Locate the cell with the specified text and output its (x, y) center coordinate. 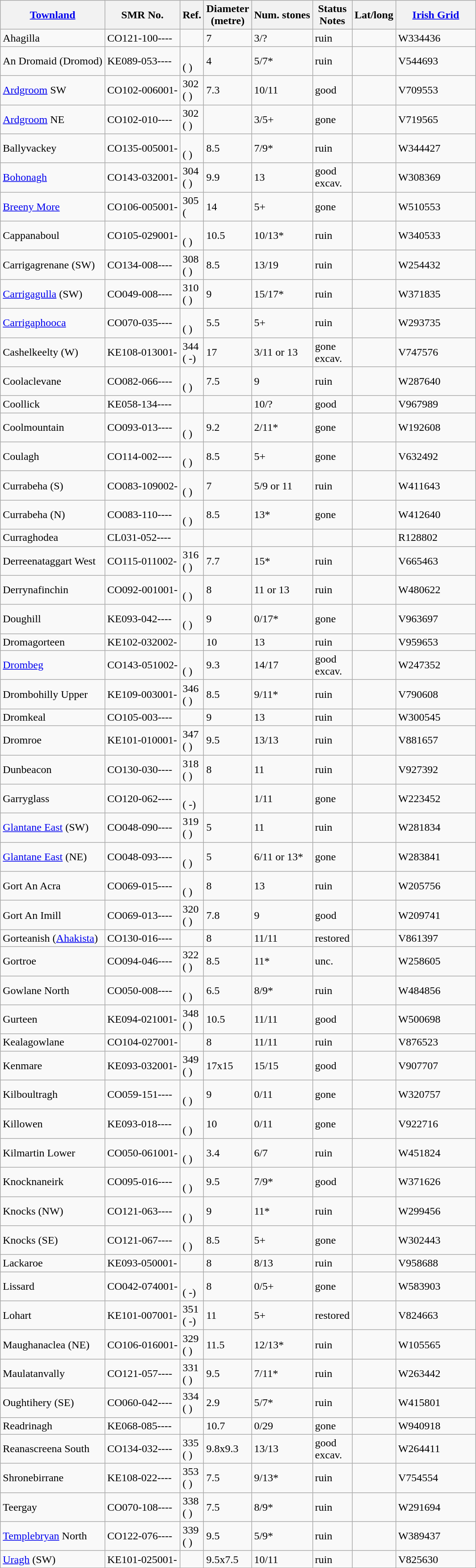
CO120-062---- (142, 799)
CO134-008---- (142, 265)
KE089-053---- (142, 61)
W500698 (435, 1019)
17x15 (228, 1066)
CO070-035---- (142, 323)
KE058-134---- (142, 404)
318 ( ) (192, 769)
Doughill (53, 619)
CO082-066---- (142, 381)
W209741 (435, 915)
V754554 (435, 1478)
W287640 (435, 381)
KE109-003001- (142, 694)
Ahagilla (53, 38)
W291694 (435, 1507)
KE108-013001- (142, 352)
Gortroe (53, 961)
Reanascreena South (53, 1449)
V825630 (435, 1559)
335 ( ) (192, 1449)
CO083-109002- (142, 486)
W451824 (435, 1152)
CO095-016---- (142, 1182)
14 (228, 207)
CO049-008---- (142, 293)
CO122-076---- (142, 1536)
Gowlane North (53, 990)
CO060-042---- (142, 1403)
CO102-006001- (142, 90)
V665463 (435, 561)
CO106-016001- (142, 1345)
Knocknaneirk (53, 1182)
W371626 (435, 1182)
344 ( -) (192, 352)
Derreenataggart West (53, 561)
7.8 (228, 915)
Breeny More (53, 207)
Killowen (53, 1124)
CO121-100---- (142, 38)
CO105-029001- (142, 235)
V907707 (435, 1066)
CO050-061001- (142, 1152)
15* (282, 561)
Dunbeacon (53, 769)
KE101-025001- (142, 1559)
Currabeha (S) (53, 486)
347 ( ) (192, 740)
W302443 (435, 1240)
V922716 (435, 1124)
13/19 (282, 265)
Num. stones (282, 15)
V790608 (435, 694)
11 or 13 (282, 590)
Bohonagh (53, 177)
W258605 (435, 961)
W264411 (435, 1449)
339 ( ) (192, 1536)
3/5+ (282, 119)
V881657 (435, 740)
CO143-051002- (142, 665)
Gurteen (53, 1019)
W480622 (435, 590)
Glantane East (NE) (53, 857)
W300545 (435, 717)
319 ( ) (192, 828)
V958688 (435, 1263)
6.5 (228, 990)
Carrigagulla (SW) (53, 293)
Kenmare (53, 1066)
12/13* (282, 1345)
W371835 (435, 293)
7.7 (228, 561)
unc. (332, 961)
Coolaclevane (53, 381)
15/15 (282, 1066)
5/9 or 11 (282, 486)
Garryglass (53, 799)
Lissard (53, 1287)
Cappanaboul (53, 235)
StatusNotes (332, 15)
9.8x9.3 (228, 1449)
W389437 (435, 1536)
V959653 (435, 642)
Knocks (SE) (53, 1240)
CO121-063---- (142, 1211)
CO104-027001- (142, 1042)
14/17 (282, 665)
Readrinagh (53, 1426)
305 ( (192, 207)
9.5x7.5 (228, 1559)
W281834 (435, 828)
W283841 (435, 857)
Lackaroe (53, 1263)
322 ( ) (192, 961)
CO115-011002- (142, 561)
2/11* (282, 428)
KE093-042---- (142, 619)
CO059-151---- (142, 1094)
W940918 (435, 1426)
334 ( ) (192, 1403)
Curraghodea (53, 538)
CO121-057---- (142, 1373)
10/? (282, 404)
Coulagh (53, 456)
8/13 (282, 1263)
6/11 or 13* (282, 857)
W484856 (435, 990)
10/13* (282, 235)
KE093-032001- (142, 1066)
351 ( -) (192, 1315)
W583903 (435, 1287)
W415801 (435, 1403)
W293735 (435, 323)
CL031-052---- (142, 538)
KE068-085---- (142, 1426)
Gorteanish (Ahakista) (53, 938)
3/? (282, 38)
W247352 (435, 665)
CO130-016---- (142, 938)
9.2 (228, 428)
Gort An Imill (53, 915)
An Dromaid (Dromod) (53, 61)
348 ( ) (192, 1019)
CO106-005001- (142, 207)
CO121-067---- (142, 1240)
CO114-002---- (142, 456)
W411643 (435, 486)
Currabeha (N) (53, 514)
5/9* (282, 1536)
308 ( ) (192, 265)
329 ( ) (192, 1345)
Dromroe (53, 740)
CO069-013---- (142, 915)
SMR No. (142, 15)
Kilboultragh (53, 1094)
Derrynafinchin (53, 590)
Ref. (192, 15)
0/17* (282, 619)
5.5 (228, 323)
KE101-007001- (142, 1315)
Templebryan North (53, 1536)
2.9 (228, 1403)
CO048-090---- (142, 828)
KE094-021001- (142, 1019)
KE108-022---- (142, 1478)
CO048-093---- (142, 857)
Dromkeal (53, 717)
V963697 (435, 619)
W192608 (435, 428)
CO135-005001- (142, 149)
KE101-010001- (142, 740)
R128802 (435, 538)
V824663 (435, 1315)
V967989 (435, 404)
W205756 (435, 886)
Diameter(metre) (228, 15)
W263442 (435, 1373)
3.4 (228, 1152)
331 ( ) (192, 1373)
W299456 (435, 1211)
W223452 (435, 799)
Cashelkeelty (W) (53, 352)
4 (228, 61)
Carrigaphooca (53, 323)
V719565 (435, 119)
CO069-015---- (142, 886)
W510553 (435, 207)
CO050-008---- (142, 990)
9/11* (282, 694)
Glantane East (SW) (53, 828)
Lohart (53, 1315)
304 ( ) (192, 177)
V544693 (435, 61)
Drombeg (53, 665)
338 ( ) (192, 1507)
V632492 (435, 456)
Maulatanvally (53, 1373)
Kilmartin Lower (53, 1152)
0/29 (282, 1426)
CO070-108---- (142, 1507)
V876523 (435, 1042)
Gort An Acra (53, 886)
Ballyvackey (53, 149)
3/11 or 13 (282, 352)
Shronebirrane (53, 1478)
CO134-032---- (142, 1449)
CO092-001001- (142, 590)
V747576 (435, 352)
17 (228, 352)
10.7 (228, 1426)
Coolmountain (53, 428)
13* (282, 514)
Knocks (NW) (53, 1211)
V861397 (435, 938)
9.3 (228, 665)
Uragh (SW) (53, 1559)
Irish Grid (435, 15)
310 ( ) (192, 293)
CO105-003---- (142, 717)
W254432 (435, 265)
CO094-046---- (142, 961)
W334436 (435, 38)
349 ( ) (192, 1066)
CO042-074001- (142, 1287)
W344427 (435, 149)
Lat/long (374, 15)
CO130-030---- (142, 769)
KE093-018---- (142, 1124)
346 ( ) (192, 694)
V709553 (435, 90)
15/17* (282, 293)
6/7 (282, 1152)
CO083-110---- (142, 514)
7/11* (282, 1373)
7.3 (228, 90)
W412640 (435, 514)
353 ( ) (192, 1478)
CO143-032001- (142, 177)
W308369 (435, 177)
KE102-032002- (142, 642)
9.9 (228, 177)
W320757 (435, 1094)
Oughtihery (SE) (53, 1403)
Teergay (53, 1507)
Carrigagrenane (SW) (53, 265)
Drombohilly Upper (53, 694)
Maughanaclea (NE) (53, 1345)
9/13* (282, 1478)
V927392 (435, 769)
320 ( ) (192, 915)
316 ( ) (192, 561)
CO093-013---- (142, 428)
11.5 (228, 1345)
Coollick (53, 404)
Dromagorteen (53, 642)
Ardgroom SW (53, 90)
Townland (53, 15)
Ardgroom NE (53, 119)
W105565 (435, 1345)
KE093-050001- (142, 1263)
W340533 (435, 235)
CO102-010---- (142, 119)
0/5+ (282, 1287)
goneexcav. (332, 352)
Kealagowlane (53, 1042)
1/11 (282, 799)
